Search for the cell housing the specified text and yield its [X, Y] center coordinate. 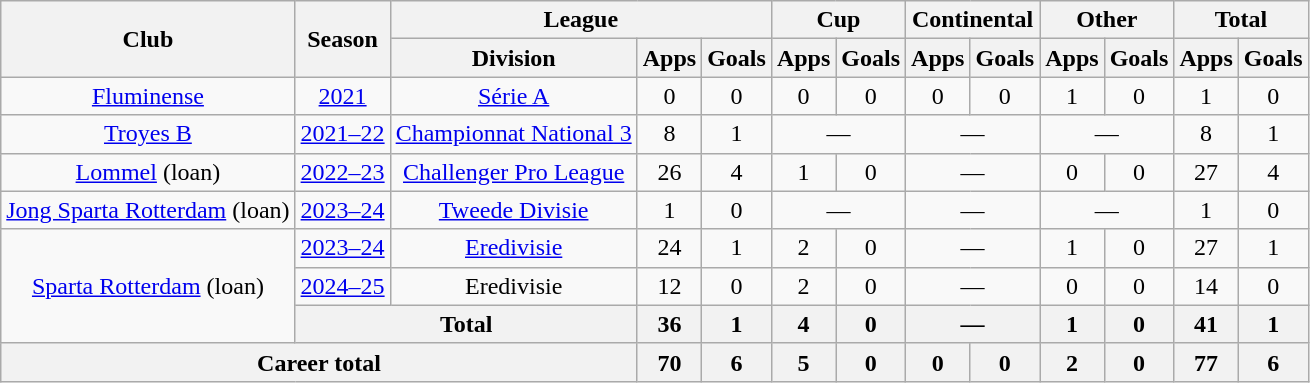
Division [514, 58]
Challenger Pro League [514, 172]
41 [1206, 324]
Tweede Divisie [514, 210]
77 [1206, 362]
Troyes B [148, 134]
Continental [973, 20]
Career total [319, 362]
26 [669, 172]
2021–22 [342, 134]
Championnat National 3 [514, 134]
Season [342, 39]
Club [148, 39]
Sparta Rotterdam (loan) [148, 286]
14 [1206, 286]
Jong Sparta Rotterdam (loan) [148, 210]
5 [803, 362]
League [580, 20]
Other [1107, 20]
2021 [342, 96]
12 [669, 286]
2022–23 [342, 172]
Lommel (loan) [148, 172]
24 [669, 248]
36 [669, 324]
2024–25 [342, 286]
Fluminense [148, 96]
70 [669, 362]
Série A [514, 96]
Cup [838, 20]
